Determine the [x, y] coordinate at the center of the cell enclosing the given text.  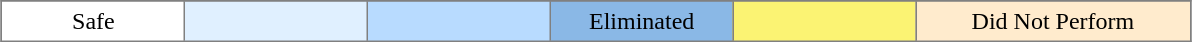
Eliminated [642, 21]
Did Not Perform [1053, 21]
Safe [94, 21]
